For the text-containing cell, return its midpoint in (x, y) coordinate format. 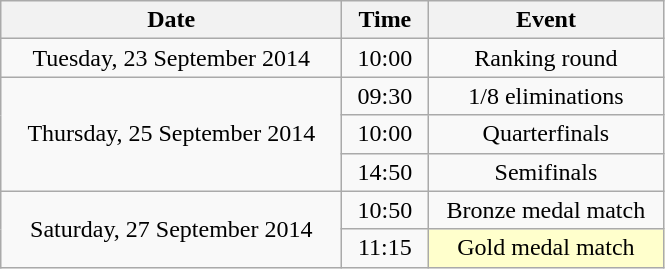
11:15 (385, 248)
Event (546, 20)
Semifinals (546, 172)
Time (385, 20)
09:30 (385, 96)
Thursday, 25 September 2014 (172, 134)
1/8 eliminations (546, 96)
Gold medal match (546, 248)
Saturday, 27 September 2014 (172, 229)
Date (172, 20)
Ranking round (546, 58)
14:50 (385, 172)
Quarterfinals (546, 134)
10:50 (385, 210)
Tuesday, 23 September 2014 (172, 58)
Bronze medal match (546, 210)
